Detect which cell encompasses the target text, then output its [x, y] center coordinate. 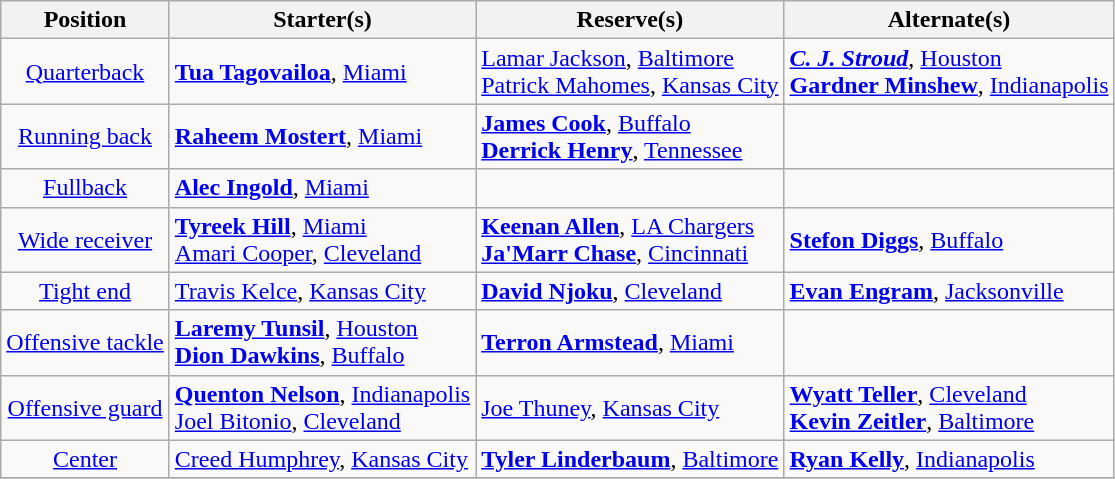
Terron Armstead, Miami [630, 342]
Tyreek Hill, Miami Amari Cooper, Cleveland [322, 240]
Tua Tagovailoa, Miami [322, 72]
Wide receiver [86, 240]
Alec Ingold, Miami [322, 188]
Quarterback [86, 72]
Starter(s) [322, 20]
Ryan Kelly, Indianapolis [949, 459]
Travis Kelce, Kansas City [322, 291]
Evan Engram, Jacksonville [949, 291]
Lamar Jackson, Baltimore Patrick Mahomes, Kansas City [630, 72]
Alternate(s) [949, 20]
Position [86, 20]
Quenton Nelson, Indianapolis Joel Bitonio, Cleveland [322, 408]
Raheem Mostert, Miami [322, 136]
Wyatt Teller, Cleveland Kevin Zeitler, Baltimore [949, 408]
Laremy Tunsil, Houston Dion Dawkins, Buffalo [322, 342]
Stefon Diggs, Buffalo [949, 240]
Running back [86, 136]
Creed Humphrey, Kansas City [322, 459]
C. J. Stroud, Houston Gardner Minshew, Indianapolis [949, 72]
James Cook, Buffalo Derrick Henry, Tennessee [630, 136]
Center [86, 459]
Offensive guard [86, 408]
Tyler Linderbaum, Baltimore [630, 459]
Fullback [86, 188]
David Njoku, Cleveland [630, 291]
Tight end [86, 291]
Reserve(s) [630, 20]
Keenan Allen, LA Chargers Ja'Marr Chase, Cincinnati [630, 240]
Joe Thuney, Kansas City [630, 408]
Offensive tackle [86, 342]
